Locate the cell with the specified text and output its (X, Y) center coordinate. 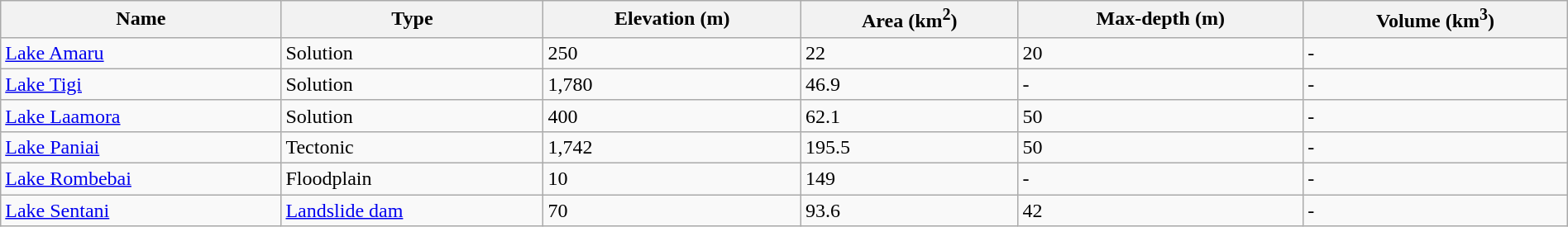
93.6 (910, 210)
Lake Tigi (141, 84)
149 (910, 179)
Type (412, 20)
1,742 (672, 147)
Floodplain (412, 179)
70 (672, 210)
400 (672, 116)
Lake Amaru (141, 53)
Tectonic (412, 147)
Area (km2) (910, 20)
Landslide dam (412, 210)
42 (1161, 210)
250 (672, 53)
46.9 (910, 84)
Lake Rombebai (141, 179)
1,780 (672, 84)
Max-depth (m) (1161, 20)
Lake Laamora (141, 116)
20 (1161, 53)
195.5 (910, 147)
Volume (km3) (1436, 20)
Lake Sentani (141, 210)
10 (672, 179)
62.1 (910, 116)
Lake Paniai (141, 147)
Name (141, 20)
22 (910, 53)
Elevation (m) (672, 20)
